Return the (X, Y) coordinate for the center point of the cell that contains the specified text.  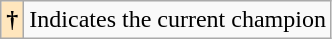
† (12, 20)
Indicates the current champion (178, 20)
